Detect which cell encompasses the target text, then output its [x, y] center coordinate. 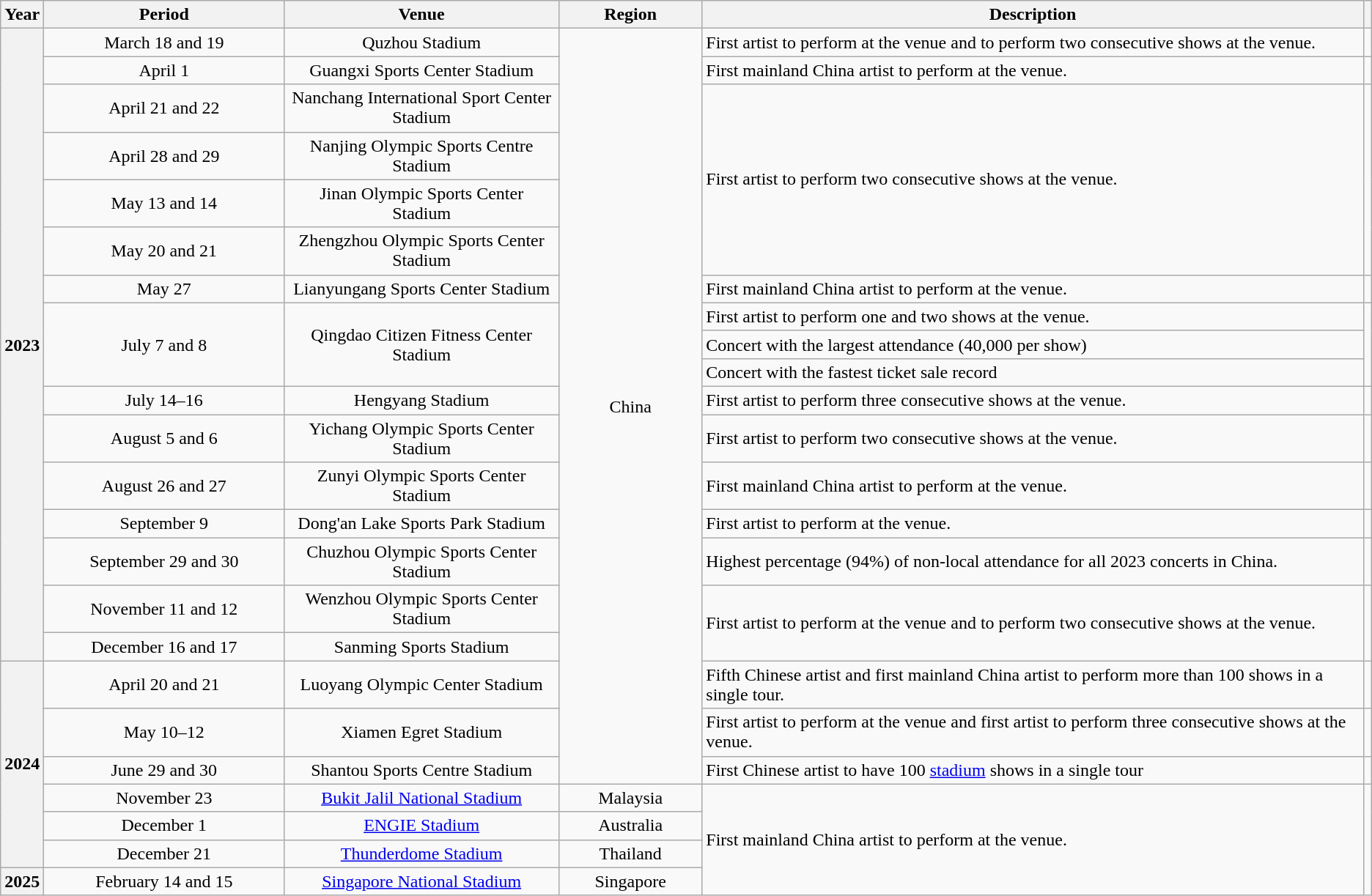
December 16 and 17 [164, 647]
Zunyi Olympic Sports Center Stadium [422, 486]
Concert with the largest attendance (40,000 per show) [1033, 344]
May 27 [164, 289]
ENGIE Stadium [422, 826]
Singapore [630, 881]
Thailand [630, 854]
2024 [22, 764]
Thunderdome Stadium [422, 854]
Zhengzhou Olympic Sports Center Stadium [422, 251]
Quzhou Stadium [422, 42]
July 7 and 8 [164, 344]
September 9 [164, 524]
Period [164, 15]
Malaysia [630, 798]
Hengyang Stadium [422, 400]
Venue [422, 15]
Yichang Olympic Sports Center Stadium [422, 438]
Shantou Sports Centre Stadium [422, 770]
Lianyungang Sports Center Stadium [422, 289]
August 5 and 6 [164, 438]
2023 [22, 344]
First artist to perform one and two shows at the venue. [1033, 316]
March 18 and 19 [164, 42]
Jinan Olympic Sports Center Stadium [422, 204]
First artist to perform at the venue. [1033, 524]
Qingdao Citizen Fitness Center Stadium [422, 344]
May 13 and 14 [164, 204]
Guangxi Sports Center Stadium [422, 70]
Xiamen Egret Stadium [422, 733]
China [630, 406]
July 14–16 [164, 400]
2025 [22, 881]
April 21 and 22 [164, 108]
Sanming Sports Stadium [422, 647]
Concert with the fastest ticket sale record [1033, 372]
December 21 [164, 854]
First artist to perform three consecutive shows at the venue. [1033, 400]
Wenzhou Olympic Sports Center Stadium [422, 610]
Fifth Chinese artist and first mainland China artist to perform more than 100 shows in a single tour. [1033, 684]
Chuzhou Olympic Sports Center Stadium [422, 561]
Singapore National Stadium [422, 881]
November 11 and 12 [164, 610]
November 23 [164, 798]
February 14 and 15 [164, 881]
June 29 and 30 [164, 770]
First Chinese artist to have 100 stadium shows in a single tour [1033, 770]
Region [630, 15]
Bukit Jalil National Stadium [422, 798]
Description [1033, 15]
May 10–12 [164, 733]
April 1 [164, 70]
December 1 [164, 826]
Australia [630, 826]
Luoyang Olympic Center Stadium [422, 684]
Dong'an Lake Sports Park Stadium [422, 524]
Nanchang International Sport Center Stadium [422, 108]
April 20 and 21 [164, 684]
Year [22, 15]
May 20 and 21 [164, 251]
September 29 and 30 [164, 561]
August 26 and 27 [164, 486]
Nanjing Olympic Sports Centre Stadium [422, 155]
April 28 and 29 [164, 155]
Highest percentage (94%) of non-local attendance for all 2023 concerts in China. [1033, 561]
First artist to perform at the venue and first artist to perform three consecutive shows at the venue. [1033, 733]
